Search for the cell housing the specified text and yield its (x, y) center coordinate. 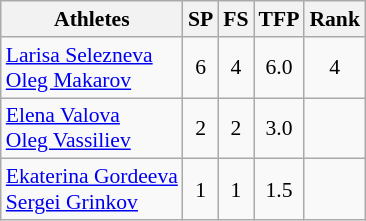
Ekaterina GordeevaSergei Grinkov (92, 190)
Athletes (92, 19)
Elena ValovaOleg Vassiliev (92, 128)
3.0 (280, 128)
1.5 (280, 190)
SP (200, 19)
Rank (334, 19)
FS (236, 19)
TFP (280, 19)
Larisa SeleznevaOleg Makarov (92, 68)
6 (200, 68)
6.0 (280, 68)
